Pinpoint the cell where the given text exists, returning its (X, Y) midpoint coordinate. 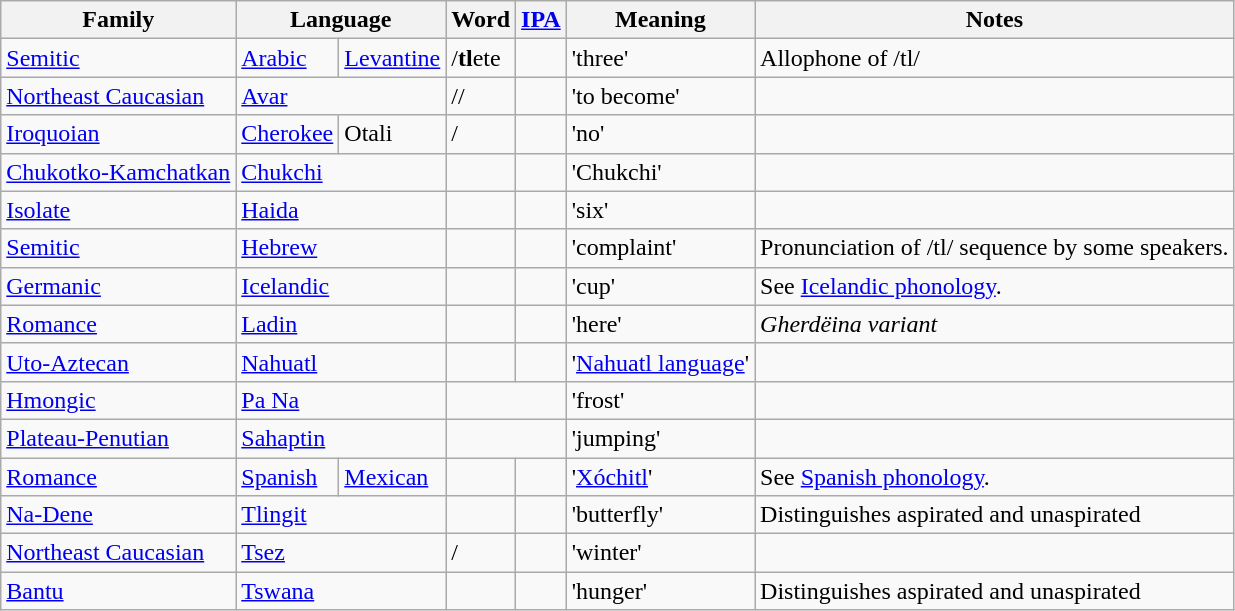
'Nahuatl language' (660, 362)
'winter' (660, 553)
'frost' (660, 400)
Haida (341, 210)
// (481, 96)
IPA (542, 20)
Otali (392, 134)
'butterfly' (660, 515)
Plateau-Penutian (118, 438)
Chukchi (341, 172)
Spanish (288, 477)
Tlingit (341, 515)
/tlete (481, 58)
Levantine (392, 58)
Ladin (341, 324)
'six' (660, 210)
Allophone of /tl/ (995, 58)
Cherokee (288, 134)
Tsez (341, 553)
'to become' (660, 96)
Language (341, 20)
Family (118, 20)
Gherdëina variant (995, 324)
Bantu (118, 591)
Avar (341, 96)
Mexican (392, 477)
'cup' (660, 286)
See Spanish phonology. (995, 477)
'here' (660, 324)
Notes (995, 20)
Meaning (660, 20)
'hunger' (660, 591)
'Chukchi' (660, 172)
Arabic (288, 58)
Nahuatl (341, 362)
Isolate (118, 210)
Uto-Aztecan (118, 362)
Word (481, 20)
'Xóchitl' (660, 477)
Chukotko-Kamchatkan (118, 172)
Tswana (341, 591)
Na-Dene (118, 515)
Germanic (118, 286)
'jumping' (660, 438)
Icelandic (341, 286)
Sahaptin (341, 438)
'three' (660, 58)
Pa Na (341, 400)
Hebrew (341, 248)
Iroquoian (118, 134)
Pronunciation of /tl/ sequence by some speakers. (995, 248)
Hmongic (118, 400)
See Icelandic phonology. (995, 286)
'no' (660, 134)
'complaint' (660, 248)
